Provide the [x, y] coordinate of the cell's center where the given text is located.  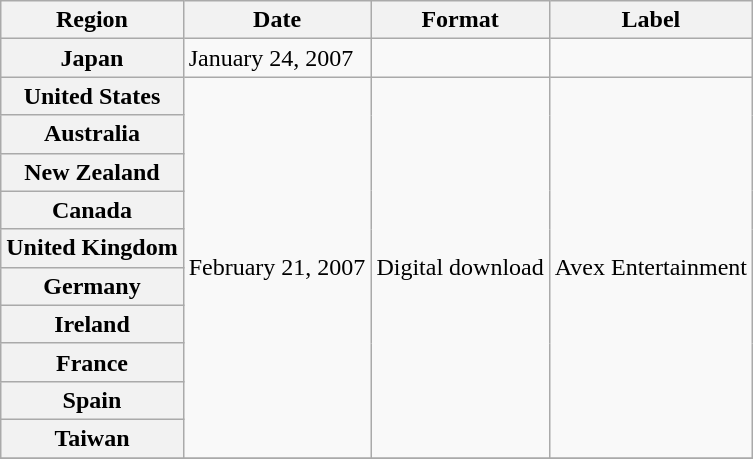
Spain [92, 400]
Avex Entertainment [650, 268]
Region [92, 20]
United Kingdom [92, 248]
France [92, 362]
Germany [92, 286]
Digital download [460, 268]
Japan [92, 58]
Format [460, 20]
Taiwan [92, 438]
Label [650, 20]
Canada [92, 210]
February 21, 2007 [277, 268]
Ireland [92, 324]
New Zealand [92, 172]
January 24, 2007 [277, 58]
Date [277, 20]
Australia [92, 134]
United States [92, 96]
